From the cell containing the given text, extract its center point as [X, Y] coordinate. 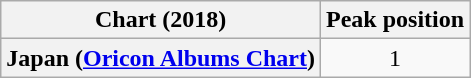
Japan (Oricon Albums Chart) [161, 58]
Chart (2018) [161, 20]
Peak position [396, 20]
1 [396, 58]
